For the text-containing cell, return its midpoint in (X, Y) coordinate format. 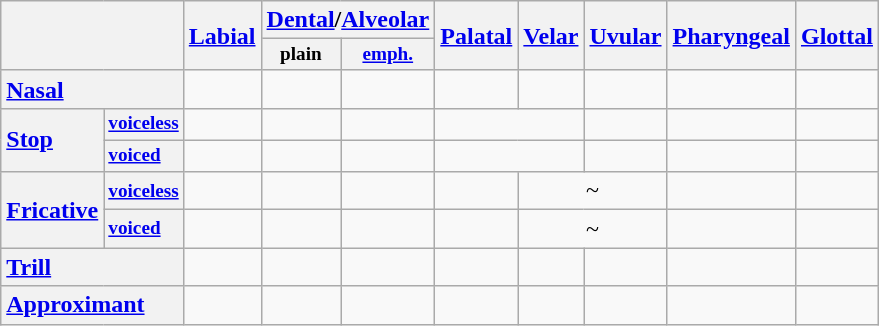
Dental/Alveolar (348, 20)
emph. (388, 55)
Labial (222, 36)
Stop (52, 140)
plain (301, 55)
Pharyngeal (731, 36)
Uvular (626, 36)
Fricative (52, 210)
Nasal (92, 89)
Approximant (92, 305)
Velar (551, 36)
Trill (92, 267)
Palatal (476, 36)
Glottal (836, 36)
